Locate the cell with the specified text and output its [x, y] center coordinate. 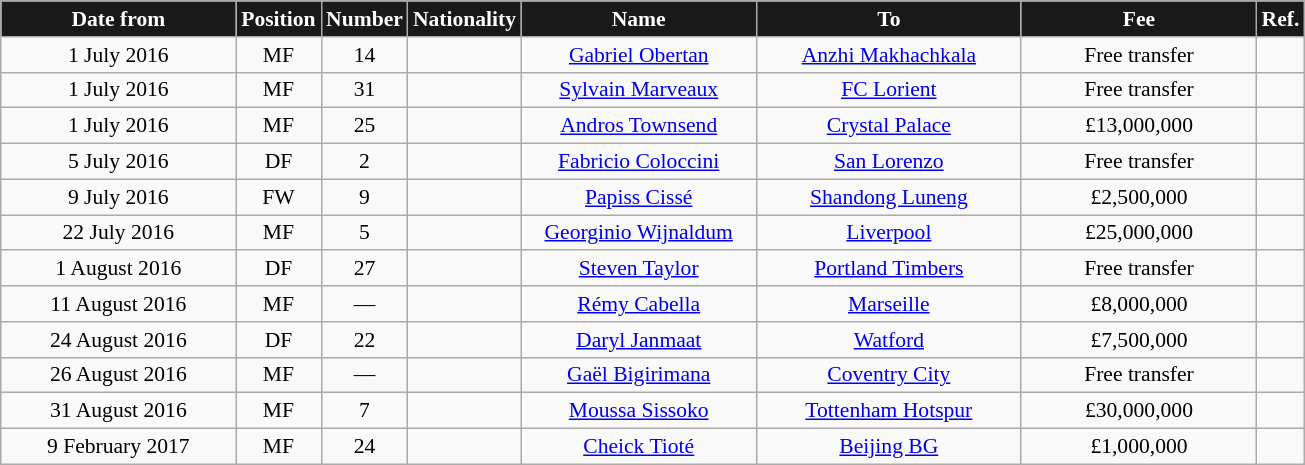
11 August 2016 [118, 304]
5 July 2016 [118, 162]
Name [638, 19]
£30,000,000 [1138, 411]
Cheick Tioté [638, 447]
Daryl Janmaat [638, 340]
7 [364, 411]
Number [364, 19]
14 [364, 55]
9 February 2017 [118, 447]
Date from [118, 19]
£13,000,000 [1138, 126]
25 [364, 126]
Position [278, 19]
9 July 2016 [118, 197]
Sylvain Marveaux [638, 90]
Gaël Bigirimana [638, 375]
1 August 2016 [118, 269]
24 August 2016 [118, 340]
£7,500,000 [1138, 340]
£8,000,000 [1138, 304]
9 [364, 197]
Crystal Palace [888, 126]
Ref. [1281, 19]
Andros Townsend [638, 126]
26 August 2016 [118, 375]
FC Lorient [888, 90]
Liverpool [888, 233]
Marseille [888, 304]
24 [364, 447]
2 [364, 162]
Gabriel Obertan [638, 55]
Coventry City [888, 375]
Georginio Wijnaldum [638, 233]
22 [364, 340]
Steven Taylor [638, 269]
Tottenham Hotspur [888, 411]
Papiss Cissé [638, 197]
To [888, 19]
Fee [1138, 19]
22 July 2016 [118, 233]
31 [364, 90]
£25,000,000 [1138, 233]
Nationality [464, 19]
£2,500,000 [1138, 197]
5 [364, 233]
Portland Timbers [888, 269]
27 [364, 269]
Moussa Sissoko [638, 411]
Fabricio Coloccini [638, 162]
Beijing BG [888, 447]
£1,000,000 [1138, 447]
Watford [888, 340]
31 August 2016 [118, 411]
Rémy Cabella [638, 304]
Anzhi Makhachkala [888, 55]
San Lorenzo [888, 162]
FW [278, 197]
Shandong Luneng [888, 197]
